Provide the (X, Y) coordinate of the cell's center where the given text is located.  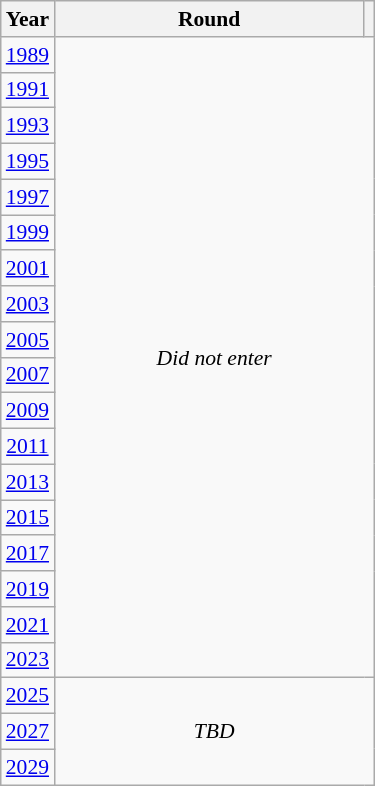
2011 (28, 447)
2001 (28, 269)
1995 (28, 162)
1993 (28, 126)
2019 (28, 589)
2003 (28, 304)
2021 (28, 625)
Round (209, 19)
2009 (28, 411)
2013 (28, 482)
2017 (28, 554)
2007 (28, 375)
1997 (28, 197)
2027 (28, 732)
2015 (28, 518)
Year (28, 19)
1991 (28, 90)
2023 (28, 660)
1989 (28, 55)
Did not enter (214, 358)
1999 (28, 233)
2025 (28, 696)
2029 (28, 767)
2005 (28, 340)
TBD (214, 732)
